From the cell containing the given text, extract its center point as [X, Y] coordinate. 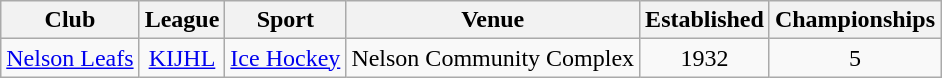
Nelson Leafs [70, 58]
Nelson Community Complex [493, 58]
Club [70, 20]
Championships [854, 20]
League [182, 20]
5 [854, 58]
Ice Hockey [286, 58]
Sport [286, 20]
Venue [493, 20]
KIJHL [182, 58]
1932 [705, 58]
Established [705, 20]
